Identify which cell holds the provided text, then report its (X, Y) central coordinate. 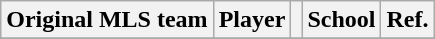
Original MLS team (107, 20)
School (342, 20)
Player (252, 20)
Ref. (408, 20)
